For the text-containing cell, return its midpoint in (X, Y) coordinate format. 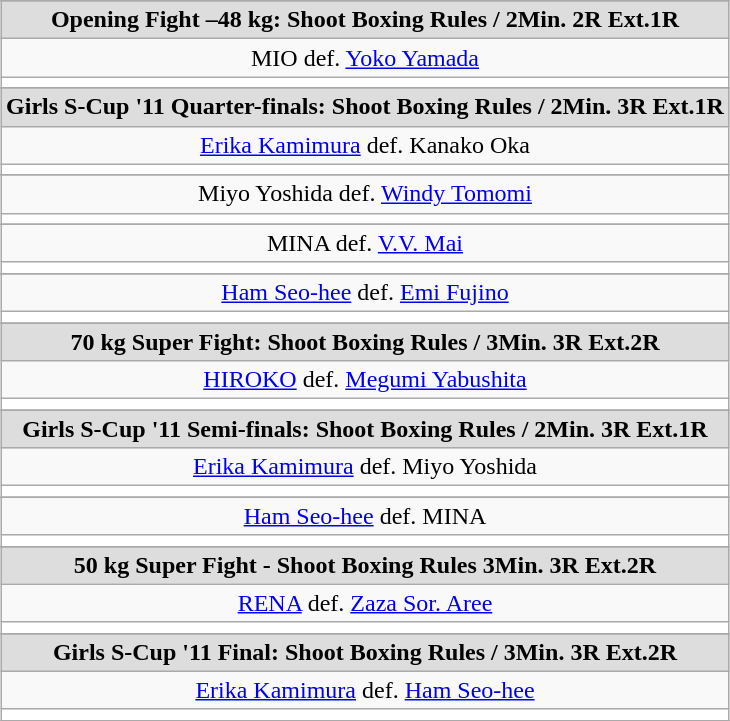
HIROKO def. Megumi Yabushita (366, 380)
Girls S-Cup '11 Final: Shoot Boxing Rules / 3Min. 3R Ext.2R (366, 652)
Ham Seo-hee def. Emi Fujino (366, 292)
Miyo Yoshida def. Windy Tomomi (366, 194)
MIO def. Yoko Yamada (366, 58)
Erika Kamimura def. Ham Seo-hee (366, 690)
70 kg Super Fight: Shoot Boxing Rules / 3Min. 3R Ext.2R (366, 341)
RENA def. Zaza Sor. Aree (366, 603)
50 kg Super Fight - Shoot Boxing Rules 3Min. 3R Ext.2R (366, 565)
Erika Kamimura def. Miyo Yoshida (366, 467)
Opening Fight –48 kg: Shoot Boxing Rules / 2Min. 2R Ext.1R (366, 20)
Girls S-Cup '11 Quarter-finals: Shoot Boxing Rules / 2Min. 3R Ext.1R (366, 107)
MINA def. V.V. Mai (366, 243)
Erika Kamimura def. Kanako Oka (366, 145)
Girls S-Cup '11 Semi-finals: Shoot Boxing Rules / 2Min. 3R Ext.1R (366, 429)
Ham Seo-hee def. MINA (366, 516)
